Find where the given text appears and provide that cell's center as (X, Y) coordinate. 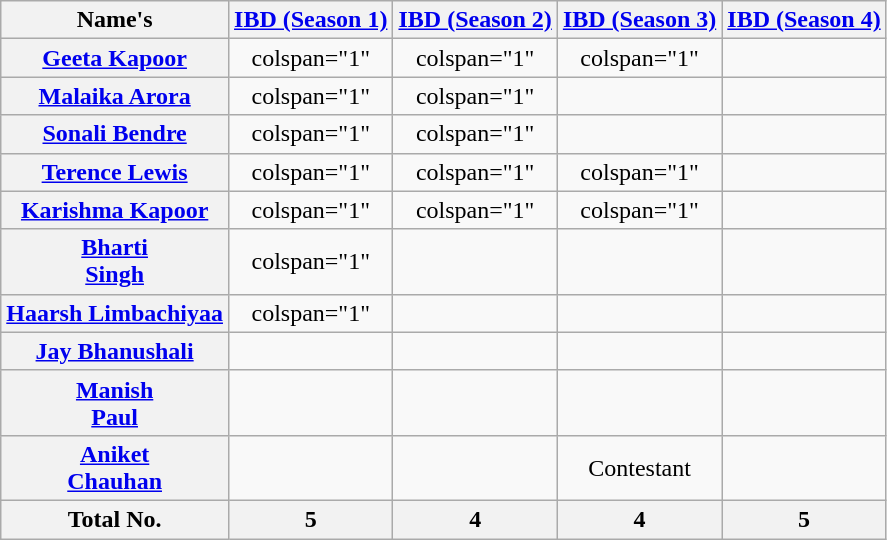
Jay Bhanushali (115, 351)
Terence Lewis (115, 172)
IBD (Season 1) (311, 20)
ManishPaul (115, 402)
Name's (115, 20)
Contestant (639, 468)
Malaika Arora (115, 96)
Total No. (115, 519)
Haarsh Limbachiyaa (115, 313)
IBD (Season 4) (804, 20)
Geeta Kapoor (115, 58)
Karishma Kapoor (115, 210)
AniketChauhan (115, 468)
IBD (Season 2) (475, 20)
Bharti Singh (115, 262)
Sonali Bendre (115, 134)
IBD (Season 3) (639, 20)
